From the cell containing the given text, extract its center point as (X, Y) coordinate. 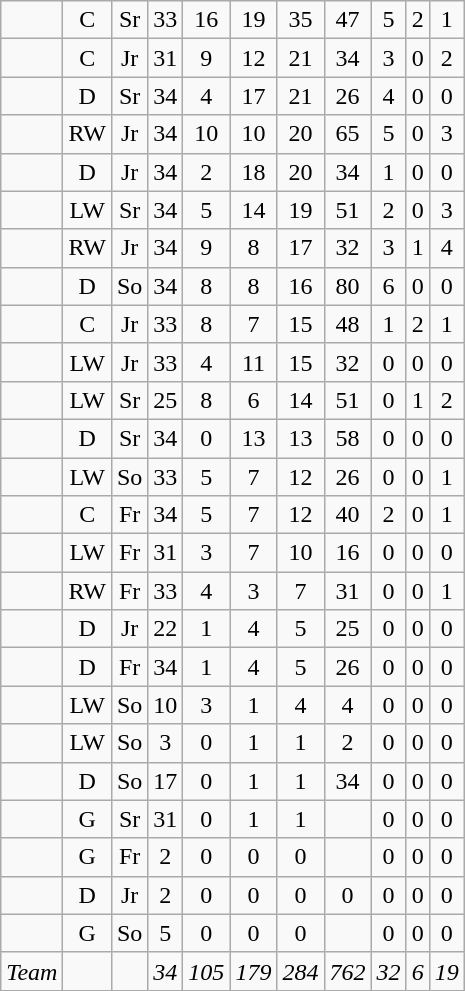
105 (206, 971)
47 (348, 20)
65 (348, 134)
762 (348, 971)
18 (254, 172)
40 (348, 515)
179 (254, 971)
58 (348, 438)
11 (254, 362)
35 (300, 20)
48 (348, 324)
Team (32, 971)
284 (300, 971)
80 (348, 286)
22 (166, 629)
